Find where the given text appears and provide that cell's center as [x, y] coordinate. 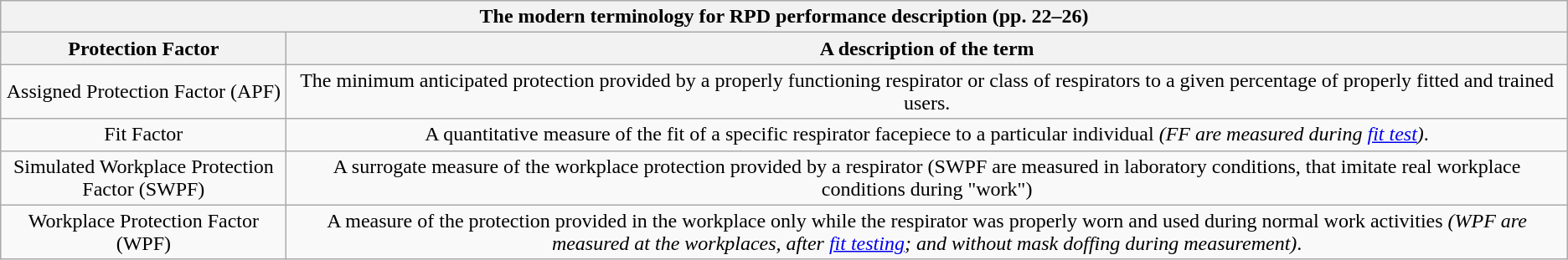
A quantitative measure of the fit of a specific respirator facepiece to a particular individual (FF are measured during fit test). [926, 135]
A description of the term [926, 48]
The modern terminology for RPD performance description (pp. 22–26) [784, 17]
Assigned Protection Factor (APF) [144, 92]
Fit Factor [144, 135]
Simulated Workplace Protection Factor (SWPF) [144, 177]
Workplace Protection Factor (WPF) [144, 232]
Protection Factor [144, 48]
